Pinpoint the cell where the given text exists, returning its [X, Y] midpoint coordinate. 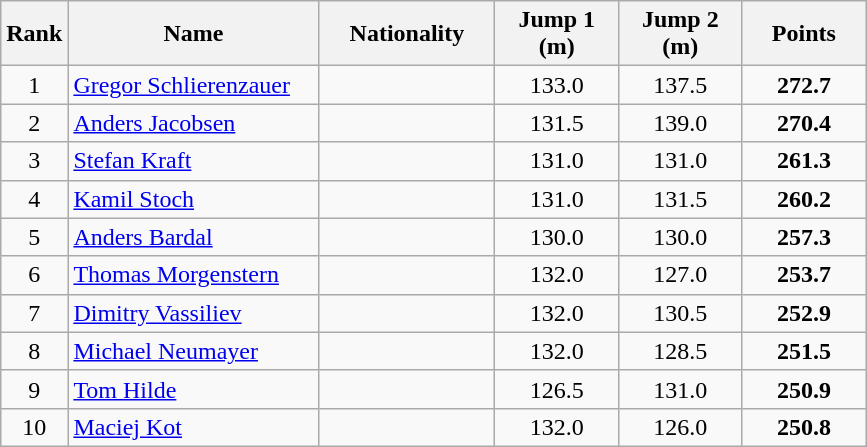
Stefan Kraft [194, 161]
4 [34, 199]
252.9 [804, 313]
Tom Hilde [194, 389]
126.0 [681, 427]
251.5 [804, 351]
Name [194, 34]
Jump 2 (m) [681, 34]
10 [34, 427]
6 [34, 275]
257.3 [804, 237]
128.5 [681, 351]
261.3 [804, 161]
Michael Neumayer [194, 351]
Points [804, 34]
8 [34, 351]
3 [34, 161]
133.0 [557, 85]
1 [34, 85]
2 [34, 123]
130.5 [681, 313]
260.2 [804, 199]
127.0 [681, 275]
7 [34, 313]
Jump 1 (m) [557, 34]
Maciej Kot [194, 427]
5 [34, 237]
270.4 [804, 123]
Kamil Stoch [194, 199]
9 [34, 389]
253.7 [804, 275]
250.8 [804, 427]
Thomas Morgenstern [194, 275]
126.5 [557, 389]
139.0 [681, 123]
Anders Bardal [194, 237]
Gregor Schlierenzauer [194, 85]
Nationality [407, 34]
272.7 [804, 85]
Rank [34, 34]
Anders Jacobsen [194, 123]
Dimitry Vassiliev [194, 313]
137.5 [681, 85]
250.9 [804, 389]
